Search for the cell housing the specified text and yield its (X, Y) center coordinate. 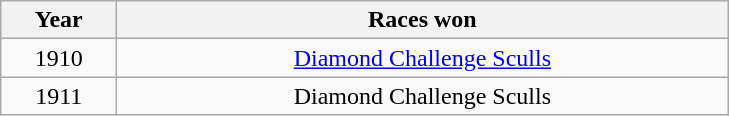
1910 (59, 58)
Year (59, 20)
1911 (59, 96)
Races won (422, 20)
